Extract the (X, Y) coordinate from the center of the cell holding the provided text.  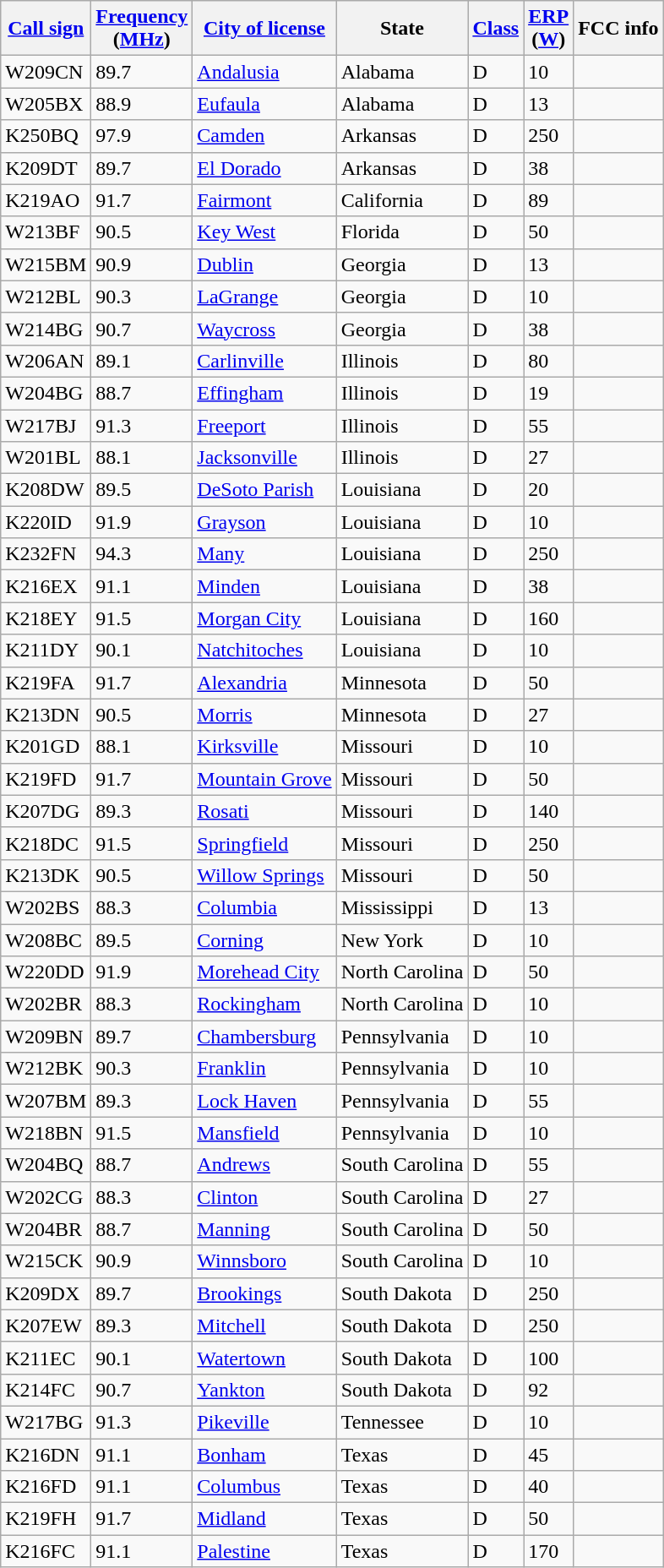
K216EX (46, 586)
Grayson (264, 522)
Natchitoches (264, 651)
W213BF (46, 232)
El Dorado (264, 168)
89 (549, 200)
94.3 (142, 554)
92 (549, 1390)
W212BK (46, 1069)
K219FH (46, 1519)
W220DD (46, 972)
97.9 (142, 136)
Freeport (264, 425)
170 (549, 1551)
W206AN (46, 361)
Manning (264, 1229)
K211EC (46, 1358)
W217BJ (46, 425)
W202BS (46, 907)
W201BL (46, 458)
K218DC (46, 843)
Corning (264, 940)
W208BC (46, 940)
Rockingham (264, 1004)
K219FA (46, 683)
88.9 (142, 104)
K207EW (46, 1326)
Key West (264, 232)
Carlinville (264, 361)
Kirksville (264, 747)
Morehead City (264, 972)
K216FD (46, 1487)
Franklin (264, 1069)
100 (549, 1358)
Lock Haven (264, 1101)
K208DW (46, 490)
K213DK (46, 875)
Yankton (264, 1390)
Mississippi (402, 907)
ERP(W) (549, 29)
Minden (264, 586)
Fairmont (264, 200)
Andrews (264, 1165)
Springfield (264, 843)
Many (264, 554)
W212BL (46, 297)
45 (549, 1454)
W204BG (46, 393)
40 (549, 1487)
Jacksonville (264, 458)
New York (402, 940)
Chambersburg (264, 1037)
Palestine (264, 1551)
FCC info (618, 29)
California (402, 200)
89.1 (142, 361)
20 (549, 490)
Winnsboro (264, 1261)
K218EY (46, 618)
W209BN (46, 1037)
K250BQ (46, 136)
Midland (264, 1519)
K232FN (46, 554)
Columbia (264, 907)
Brookings (264, 1293)
Mitchell (264, 1326)
Willow Springs (264, 875)
W202CG (46, 1197)
Tennessee (402, 1422)
W204BR (46, 1229)
K207DG (46, 811)
City of license (264, 29)
W205BX (46, 104)
W218BN (46, 1133)
LaGrange (264, 297)
K213DN (46, 715)
K219AO (46, 200)
K216FC (46, 1551)
K220ID (46, 522)
Effingham (264, 393)
Waycross (264, 329)
Columbus (264, 1487)
Pikeville (264, 1422)
Frequency(MHz) (142, 29)
19 (549, 393)
W214BG (46, 329)
Mountain Grove (264, 779)
W202BR (46, 1004)
Florida (402, 232)
K209DT (46, 168)
Morris (264, 715)
K214FC (46, 1390)
W215CK (46, 1261)
Mansfield (264, 1133)
Call sign (46, 29)
Dublin (264, 264)
K211DY (46, 651)
Class (496, 29)
Eufaula (264, 104)
Andalusia (264, 72)
DeSoto Parish (264, 490)
Watertown (264, 1358)
K216DN (46, 1454)
Alexandria (264, 683)
W204BQ (46, 1165)
K201GD (46, 747)
W215BM (46, 264)
W207BM (46, 1101)
Camden (264, 136)
Clinton (264, 1197)
State (402, 29)
K209DX (46, 1293)
Morgan City (264, 618)
K219FD (46, 779)
140 (549, 811)
80 (549, 361)
W209CN (46, 72)
160 (549, 618)
W217BG (46, 1422)
Bonham (264, 1454)
Rosati (264, 811)
